Capture the cell that displays the provided text and extract its [X, Y] central coordinate. 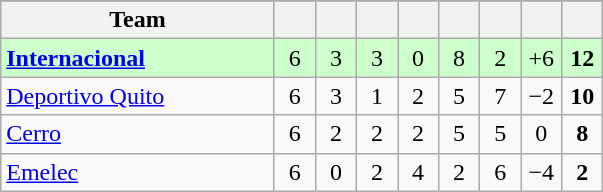
Deportivo Quito [138, 96]
−2 [542, 96]
Cerro [138, 134]
10 [582, 96]
7 [500, 96]
4 [418, 172]
Emelec [138, 172]
Internacional [138, 58]
1 [376, 96]
Team [138, 20]
+6 [542, 58]
−4 [542, 172]
12 [582, 58]
